Return the (X, Y) coordinate for the center point of the cell that contains the specified text.  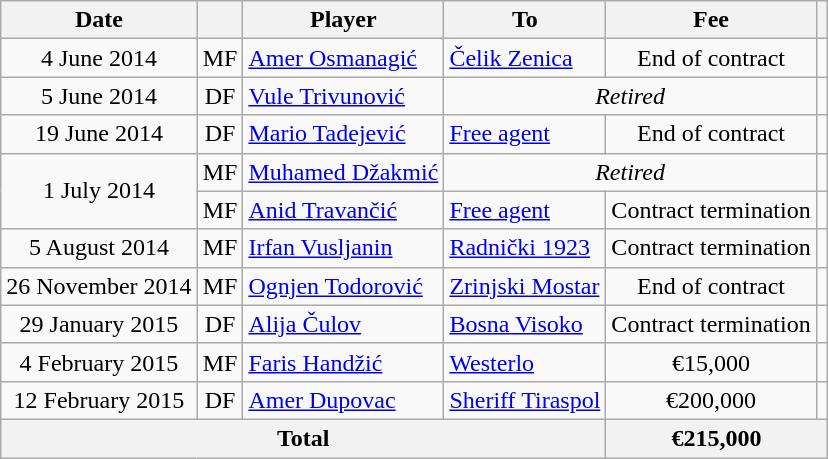
Amer Osmanagić (344, 58)
Muhamed Džakmić (344, 172)
Fee (711, 20)
29 January 2015 (99, 324)
Alija Čulov (344, 324)
€215,000 (716, 438)
Sheriff Tiraspol (525, 400)
Anid Travančić (344, 210)
Total (304, 438)
To (525, 20)
Vule Trivunović (344, 96)
Faris Handžić (344, 362)
Date (99, 20)
5 August 2014 (99, 248)
5 June 2014 (99, 96)
19 June 2014 (99, 134)
Irfan Vusljanin (344, 248)
Mario Tadejević (344, 134)
4 June 2014 (99, 58)
4 February 2015 (99, 362)
1 July 2014 (99, 191)
Čelik Zenica (525, 58)
€15,000 (711, 362)
Radnički 1923 (525, 248)
12 February 2015 (99, 400)
Zrinjski Mostar (525, 286)
Bosna Visoko (525, 324)
26 November 2014 (99, 286)
€200,000 (711, 400)
Player (344, 20)
Amer Dupovac (344, 400)
Ognjen Todorović (344, 286)
Westerlo (525, 362)
